Scan for the cell matching the given text and deliver its [x, y] coordinate at center. 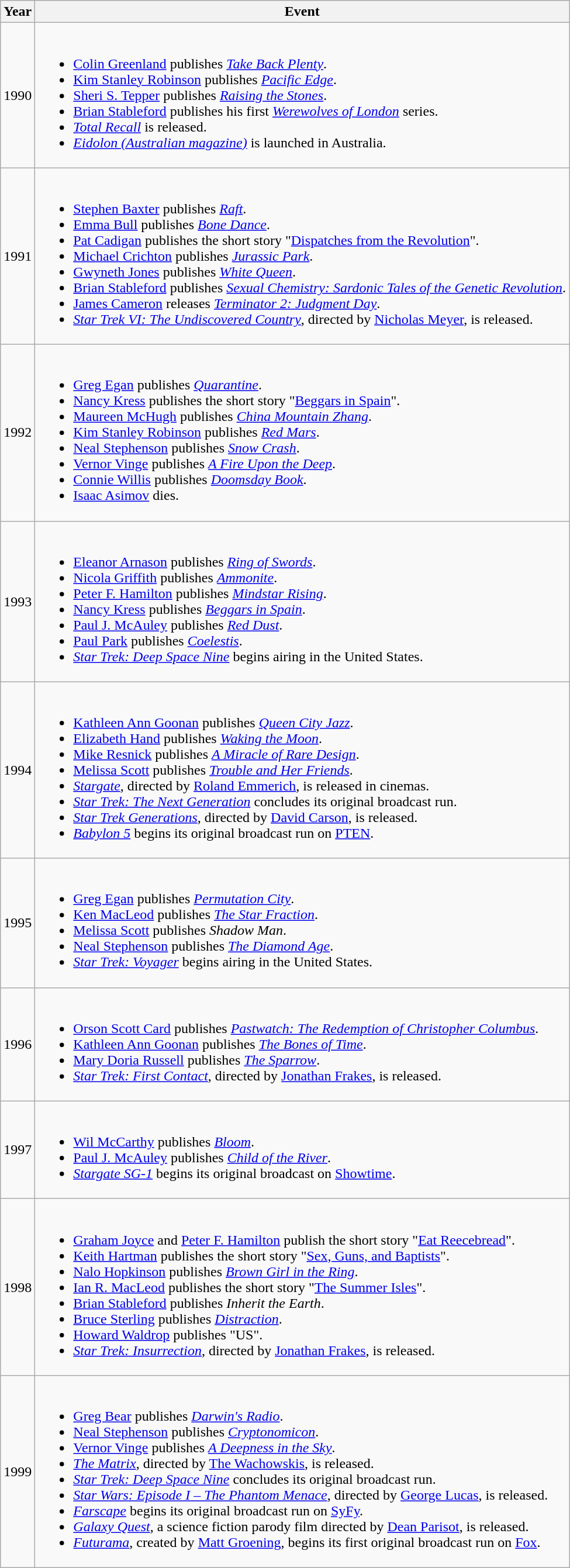
Event [302, 12]
1990 [18, 95]
Year [18, 12]
1995 [18, 923]
Wil McCarthy publishes Bloom.Paul J. McAuley publishes Child of the River.Stargate SG-1 begins its original broadcast on Showtime. [302, 1149]
1999 [18, 1471]
1993 [18, 601]
1994 [18, 770]
1998 [18, 1287]
1991 [18, 256]
1992 [18, 433]
1997 [18, 1149]
1996 [18, 1044]
